Find where the given text appears and provide that cell's center as (X, Y) coordinate. 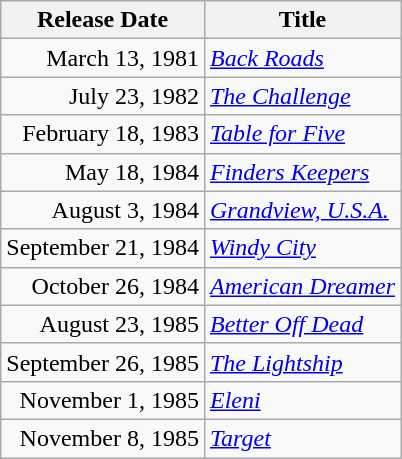
Eleni (302, 400)
May 18, 1984 (103, 172)
Release Date (103, 20)
Better Off Dead (302, 324)
August 23, 1985 (103, 324)
September 26, 1985 (103, 362)
February 18, 1983 (103, 134)
November 1, 1985 (103, 400)
Grandview, U.S.A. (302, 210)
Table for Five (302, 134)
August 3, 1984 (103, 210)
The Challenge (302, 96)
March 13, 1981 (103, 58)
November 8, 1985 (103, 438)
Target (302, 438)
American Dreamer (302, 286)
October 26, 1984 (103, 286)
Finders Keepers (302, 172)
Title (302, 20)
The Lightship (302, 362)
September 21, 1984 (103, 248)
Windy City (302, 248)
Back Roads (302, 58)
July 23, 1982 (103, 96)
